Provide the [x, y] coordinate of the cell's center where the given text is located.  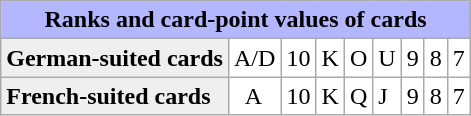
Q [358, 96]
J [387, 96]
Ranks and card-point values of cards [236, 20]
A [254, 96]
French-suited cards [115, 96]
German-suited cards [115, 58]
O [358, 58]
U [387, 58]
A/D [254, 58]
